Return the (x, y) coordinate for the center point of the cell that contains the specified text.  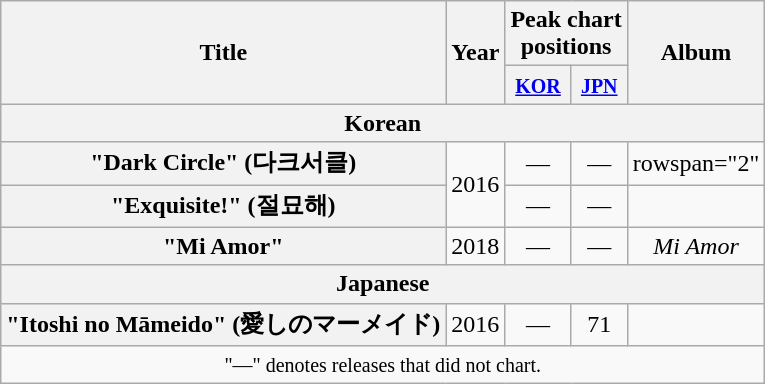
Korean (383, 123)
Album (696, 52)
Peak chart positions (566, 34)
KOR (538, 85)
Title (224, 52)
2018 (476, 246)
Year (476, 52)
Japanese (383, 284)
"Exquisite!" (절묘해) (224, 206)
JPN (599, 85)
"Itoshi no Māmeido" (愛しのマーメイド) (224, 324)
"Dark Circle" (다크서클) (224, 164)
71 (599, 324)
Mi Amor (696, 246)
rowspan="2" (696, 164)
"Mi Amor" (224, 246)
"—" denotes releases that did not chart. (383, 365)
